Determine the [x, y] coordinate at the center of the cell enclosing the given text.  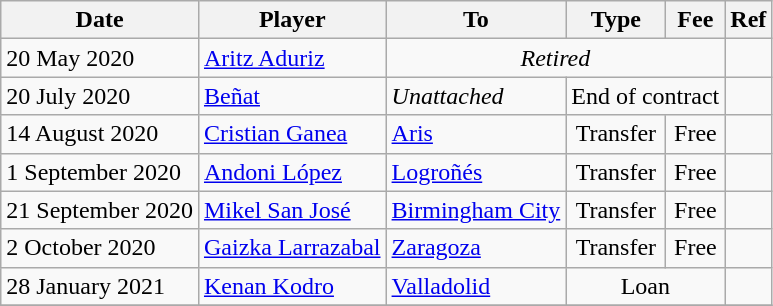
Mikel San José [292, 210]
Logroñés [476, 172]
Ref [748, 20]
Fee [696, 20]
20 May 2020 [100, 58]
End of contract [646, 96]
28 January 2021 [100, 286]
Gaizka Larrazabal [292, 248]
Andoni López [292, 172]
1 September 2020 [100, 172]
Zaragoza [476, 248]
20 July 2020 [100, 96]
Type [616, 20]
Date [100, 20]
Aris [476, 134]
Player [292, 20]
Retired [556, 58]
Aritz Aduriz [292, 58]
Kenan Kodro [292, 286]
2 October 2020 [100, 248]
To [476, 20]
Cristian Ganea [292, 134]
Birmingham City [476, 210]
Loan [646, 286]
Beñat [292, 96]
21 September 2020 [100, 210]
14 August 2020 [100, 134]
Unattached [476, 96]
Valladolid [476, 286]
